Output the (x, y) coordinate of the center of the cell containing the given text.  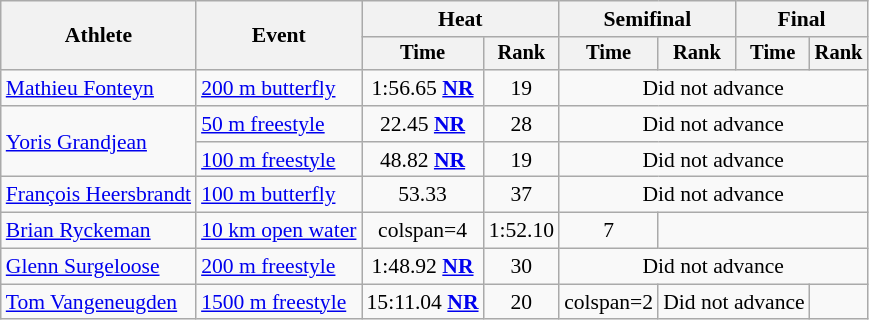
1:52.10 (522, 231)
1:56.65 NR (423, 88)
10 km open water (278, 231)
Mathieu Fonteyn (98, 88)
François Heersbrandt (98, 195)
15:11.04 NR (423, 302)
37 (522, 195)
colspan=4 (423, 231)
22.45 NR (423, 124)
200 m freestyle (278, 267)
100 m freestyle (278, 160)
48.82 NR (423, 160)
Final (802, 19)
Tom Vangeneugden (98, 302)
Event (278, 36)
30 (522, 267)
Athlete (98, 36)
7 (608, 231)
Brian Ryckeman (98, 231)
Heat (461, 19)
colspan=2 (608, 302)
50 m freestyle (278, 124)
Glenn Surgeloose (98, 267)
53.33 (423, 195)
100 m butterfly (278, 195)
1:48.92 NR (423, 267)
Semifinal (648, 19)
200 m butterfly (278, 88)
Yoris Grandjean (98, 142)
1500 m freestyle (278, 302)
28 (522, 124)
20 (522, 302)
